Return the (x, y) coordinate for the center point of the cell that contains the specified text.  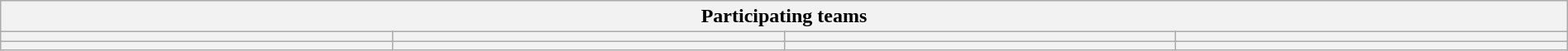
Participating teams (784, 16)
